Detect which cell encompasses the target text, then output its (x, y) center coordinate. 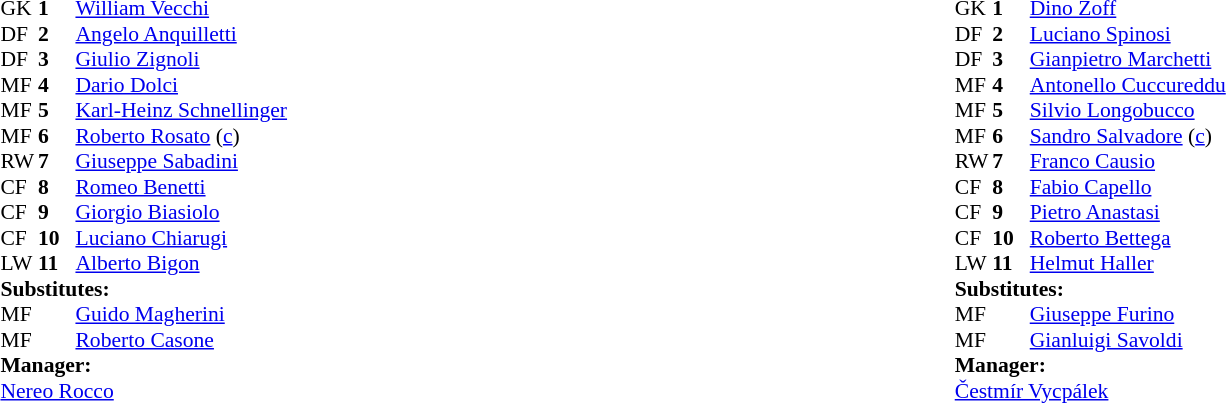
Angelo Anquilletti (181, 34)
Guido Magherini (181, 315)
Roberto Rosato (c) (181, 136)
Gianluigi Savoldi (1128, 340)
Silvio Longobucco (1128, 111)
Helmut Haller (1128, 263)
Fabio Capello (1128, 187)
Alberto Bigon (181, 263)
Romeo Benetti (181, 187)
Luciano Chiarugi (181, 238)
Dario Dolci (181, 85)
Giorgio Biasiolo (181, 213)
Giuseppe Sabadini (181, 161)
Roberto Casone (181, 340)
Luciano Spinosi (1128, 34)
Gianpietro Marchetti (1128, 59)
Pietro Anastasi (1128, 213)
Sandro Salvadore (c) (1128, 136)
Franco Causio (1128, 161)
Roberto Bettega (1128, 238)
Giulio Zignoli (181, 59)
Giuseppe Furino (1128, 315)
Karl-Heinz Schnellinger (181, 111)
Antonello Cuccureddu (1128, 85)
